Detect which cell encompasses the target text, then output its [x, y] center coordinate. 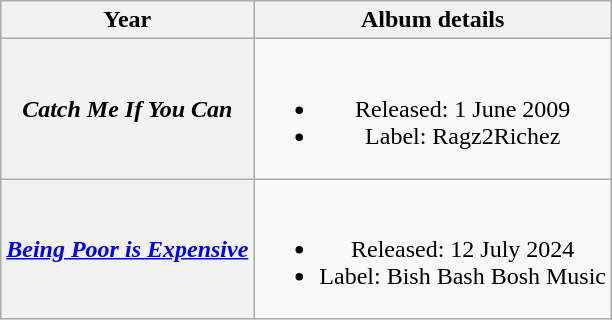
Album details [433, 20]
Catch Me If You Can [128, 109]
Released: 12 July 2024Label: Bish Bash Bosh Music [433, 249]
Released: 1 June 2009Label: Ragz2Richez [433, 109]
Year [128, 20]
Being Poor is Expensive [128, 249]
